Return [X, Y] of the center of cell containing provided text 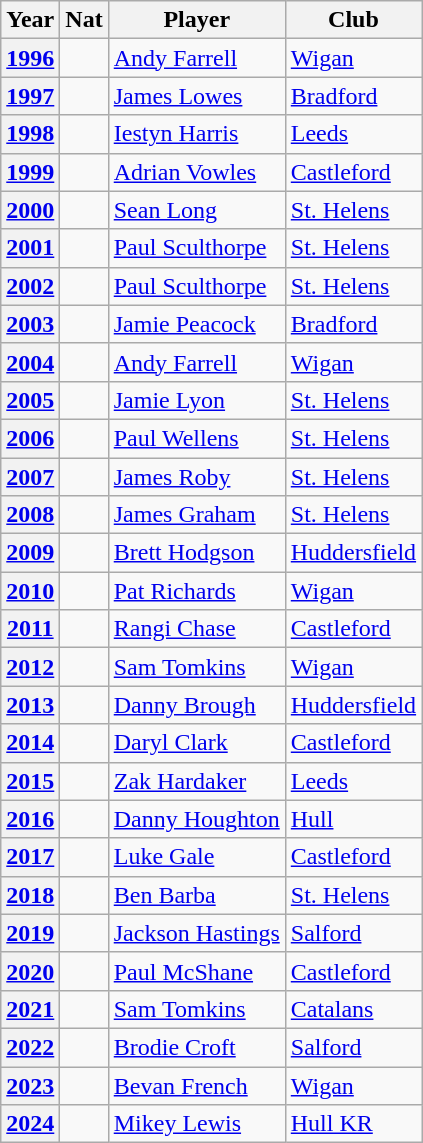
Club [353, 20]
2001 [30, 248]
2006 [30, 438]
2017 [30, 857]
Rangi Chase [196, 629]
Danny Brough [196, 705]
2014 [30, 743]
2016 [30, 819]
Catalans [353, 1009]
Adrian Vowles [196, 172]
Bevan French [196, 1085]
2013 [30, 705]
2010 [30, 591]
2022 [30, 1047]
2007 [30, 477]
Zak Hardaker [196, 781]
2009 [30, 553]
Year [30, 20]
1998 [30, 134]
Ben Barba [196, 895]
1999 [30, 172]
2008 [30, 515]
2015 [30, 781]
Luke Gale [196, 857]
2018 [30, 895]
2005 [30, 400]
Pat Richards [196, 591]
2003 [30, 324]
James Lowes [196, 96]
Paul McShane [196, 971]
Hull KR [353, 1124]
Mikey Lewis [196, 1124]
2002 [30, 286]
2020 [30, 971]
Jamie Lyon [196, 400]
Jamie Peacock [196, 324]
Hull [353, 819]
Daryl Clark [196, 743]
2021 [30, 1009]
2000 [30, 210]
James Roby [196, 477]
Nat [84, 20]
Brett Hodgson [196, 553]
Player [196, 20]
2023 [30, 1085]
2011 [30, 629]
Brodie Croft [196, 1047]
Danny Houghton [196, 819]
Sean Long [196, 210]
1997 [30, 96]
2012 [30, 667]
Paul Wellens [196, 438]
1996 [30, 58]
2004 [30, 362]
2024 [30, 1124]
2019 [30, 933]
Iestyn Harris [196, 134]
Jackson Hastings [196, 933]
James Graham [196, 515]
